Output the [X, Y] coordinate of the center of the cell containing the given text.  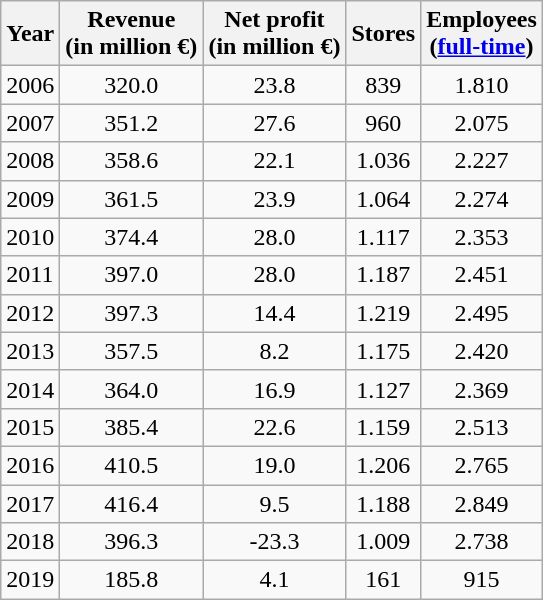
2.369 [482, 389]
2014 [30, 389]
2013 [30, 351]
361.5 [132, 199]
22.1 [274, 161]
2015 [30, 427]
9.5 [274, 503]
320.0 [132, 85]
2.765 [482, 465]
2017 [30, 503]
397.0 [132, 275]
Stores [384, 34]
1.810 [482, 85]
2010 [30, 237]
396.3 [132, 542]
27.6 [274, 123]
1.175 [384, 351]
2.849 [482, 503]
Revenue(in million €) [132, 34]
2.227 [482, 161]
23.9 [274, 199]
1.159 [384, 427]
2018 [30, 542]
Year [30, 34]
1.188 [384, 503]
-23.3 [274, 542]
351.2 [132, 123]
2.495 [482, 313]
385.4 [132, 427]
Net profit(in million €) [274, 34]
19.0 [274, 465]
4.1 [274, 580]
2.513 [482, 427]
364.0 [132, 389]
185.8 [132, 580]
1.206 [384, 465]
161 [384, 580]
1.127 [384, 389]
1.187 [384, 275]
915 [482, 580]
2.420 [482, 351]
1.064 [384, 199]
2012 [30, 313]
2006 [30, 85]
374.4 [132, 237]
23.8 [274, 85]
14.4 [274, 313]
2008 [30, 161]
Employees(full-time) [482, 34]
416.4 [132, 503]
357.5 [132, 351]
8.2 [274, 351]
22.6 [274, 427]
2.353 [482, 237]
960 [384, 123]
2007 [30, 123]
2019 [30, 580]
839 [384, 85]
1.036 [384, 161]
2011 [30, 275]
2.274 [482, 199]
410.5 [132, 465]
1.117 [384, 237]
16.9 [274, 389]
358.6 [132, 161]
2.738 [482, 542]
397.3 [132, 313]
2009 [30, 199]
2016 [30, 465]
2.075 [482, 123]
1.219 [384, 313]
2.451 [482, 275]
1.009 [384, 542]
